Provide the [X, Y] coordinate of the cell's center where the given text is located.  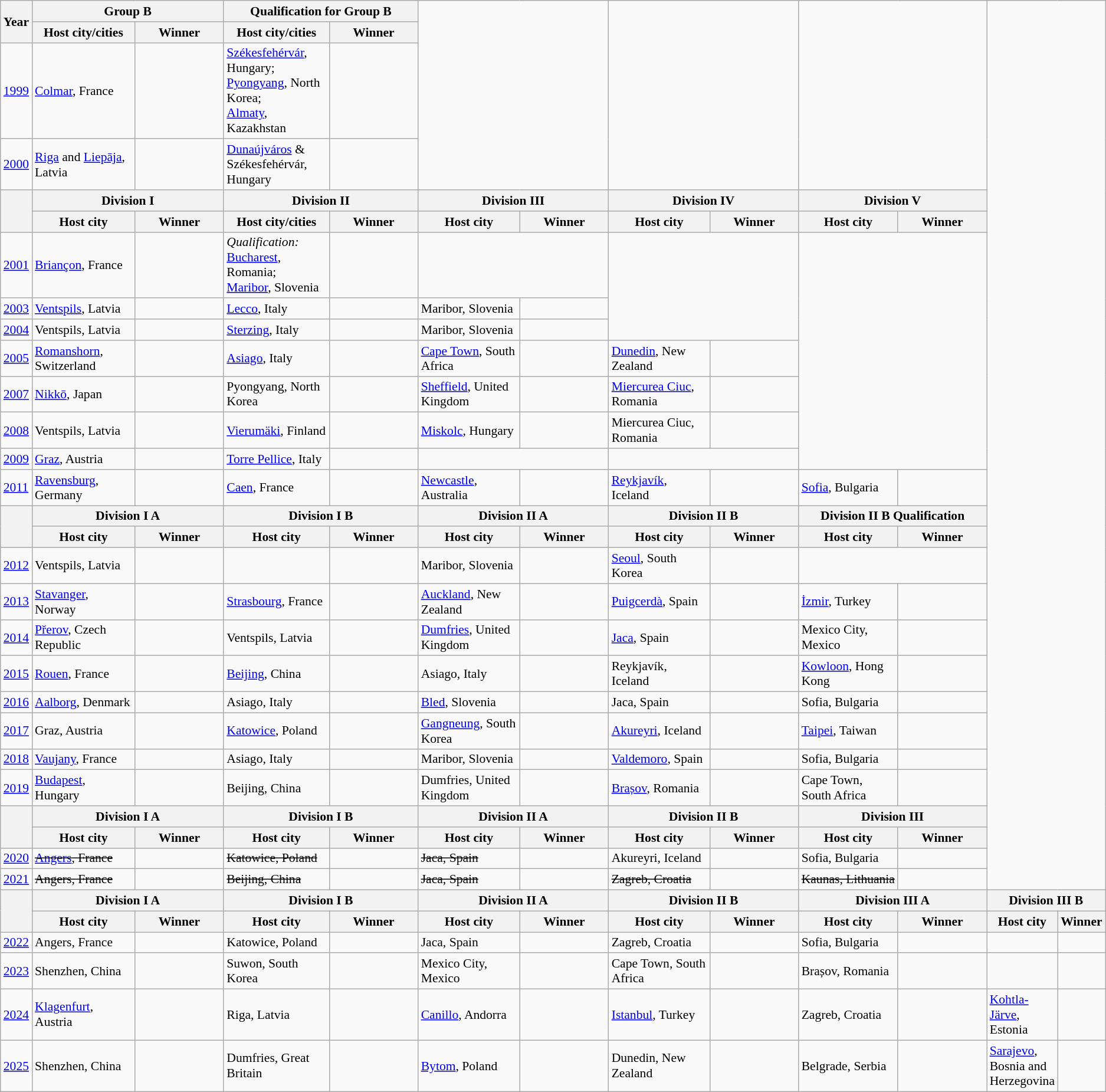
Gangneung, South Korea [469, 730]
Ravensburg, Germany [84, 487]
Romanshorn, Switzerland [84, 359]
Canillo, Andorra [469, 1015]
2015 [17, 674]
Stavanger, Norway [84, 602]
Istanbul, Turkey [659, 1015]
Puigcerdà, Spain [659, 602]
2025 [17, 1065]
Vierumäki, Finland [276, 431]
2021 [17, 880]
2005 [17, 359]
2001 [17, 265]
2022 [17, 943]
Valdemoro, Spain [659, 759]
2007 [17, 394]
2009 [17, 459]
Division II [321, 201]
Torre Pellice, Italy [276, 459]
Kohtla-Järve, Estonia [1022, 1015]
Suwon, South Korea [276, 971]
2003 [17, 309]
Vaujany, France [84, 759]
Pyongyang, North Korea [276, 394]
Year [17, 21]
Lecco, Italy [276, 309]
Division I [127, 201]
Strasbourg, France [276, 602]
Sarajevo, Bosnia and Herzegovina [1022, 1065]
Dumfries, Great Britain [276, 1065]
2023 [17, 971]
Division III B [1046, 901]
Székesfehérvár, Hungary;Pyongyang, North Korea;Almaty, Kazakhstan [276, 91]
Division III A [893, 901]
Sheffield, United Kingdom [469, 394]
2019 [17, 788]
Auckland, New Zealand [469, 602]
Taipei, Taiwan [848, 730]
Division II B Qualification [893, 516]
Přerov, Czech Republic [84, 637]
Qualification: Bucharest, Romania;Maribor, Slovenia [276, 265]
2024 [17, 1015]
Riga, Latvia [276, 1015]
2011 [17, 487]
Division V [893, 201]
Bytom, Poland [469, 1065]
Budapest, Hungary [84, 788]
1999 [17, 91]
2020 [17, 858]
2016 [17, 703]
Sterzing, Italy [276, 330]
Division IV [704, 201]
2017 [17, 730]
Briançon, France [84, 265]
Nikkō, Japan [84, 394]
Group B [127, 11]
Caen, France [276, 487]
Belgrade, Serbia [848, 1065]
Riga and Liepāja, Latvia [84, 165]
2014 [17, 637]
İzmir, Turkey [848, 602]
2012 [17, 565]
2013 [17, 602]
Qualification for Group B [321, 11]
Kowloon, Hong Kong [848, 674]
Aalborg, Denmark [84, 703]
Colmar, France [84, 91]
Dunaújváros & Székesfehérvár, Hungary [276, 165]
2000 [17, 165]
Kaunas, Lithuania [848, 880]
2018 [17, 759]
Seoul, South Korea [659, 565]
Rouen, France [84, 674]
2004 [17, 330]
Newcastle, Australia [469, 487]
Miskolc, Hungary [469, 431]
2008 [17, 431]
Klagenfurt, Austria [84, 1015]
Bled, Slovenia [469, 703]
